Scan for the cell matching the given text and deliver its [x, y] coordinate at center. 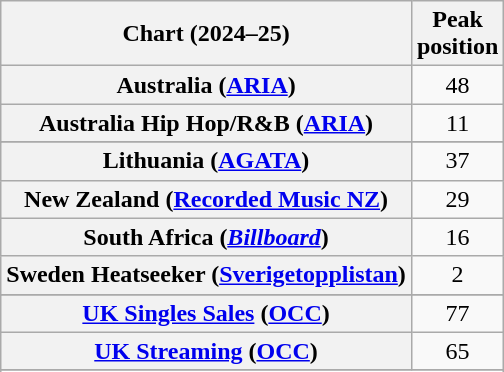
37 [457, 161]
New Zealand (Recorded Music NZ) [206, 199]
48 [457, 85]
Lithuania (AGATA) [206, 161]
Australia Hip Hop/R&B (ARIA) [206, 123]
South Africa (Billboard) [206, 237]
16 [457, 237]
29 [457, 199]
Australia (ARIA) [206, 85]
Sweden Heatseeker (Sverigetopplistan) [206, 275]
Peakposition [457, 34]
77 [457, 313]
65 [457, 351]
11 [457, 123]
Chart (2024–25) [206, 34]
UK Singles Sales (OCC) [206, 313]
2 [457, 275]
UK Streaming (OCC) [206, 351]
